Detect which cell encompasses the target text, then output its [X, Y] center coordinate. 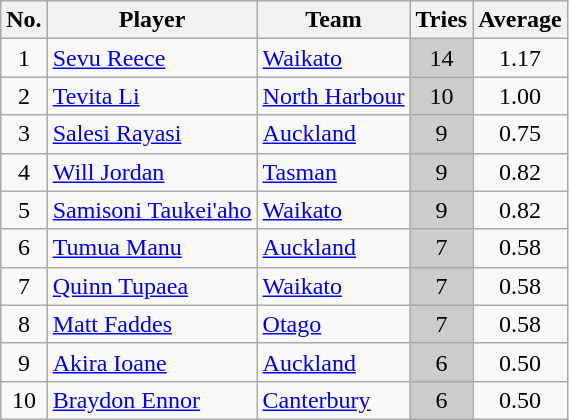
Braydon Ennor [152, 400]
3 [24, 134]
Tries [442, 20]
Team [334, 20]
2 [24, 96]
8 [24, 324]
14 [442, 58]
Sevu Reece [152, 58]
Will Jordan [152, 172]
Tevita Li [152, 96]
Akira Ioane [152, 362]
Quinn Tupaea [152, 286]
Otago [334, 324]
North Harbour [334, 96]
1 [24, 58]
Player [152, 20]
Salesi Rayasi [152, 134]
0.75 [520, 134]
1.17 [520, 58]
5 [24, 210]
Tasman [334, 172]
1.00 [520, 96]
No. [24, 20]
Matt Faddes [152, 324]
Samisoni Taukei'aho [152, 210]
Average [520, 20]
Canterbury [334, 400]
4 [24, 172]
Tumua Manu [152, 248]
